For the text-containing cell, return its midpoint in (x, y) coordinate format. 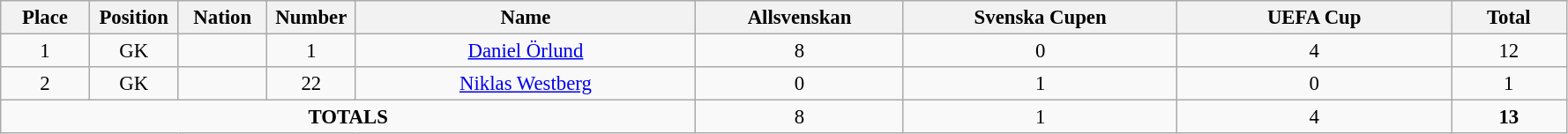
13 (1510, 117)
Place (46, 18)
Position (134, 18)
22 (312, 84)
Nation (222, 18)
2 (46, 84)
Total (1510, 18)
Name (526, 18)
Svenska Cupen (1041, 18)
Niklas Westberg (526, 84)
TOTALS (348, 117)
UEFA Cup (1314, 18)
Number (312, 18)
12 (1510, 51)
Daniel Örlund (526, 51)
Allsvenskan (800, 18)
